Capture the cell that displays the provided text and extract its [x, y] central coordinate. 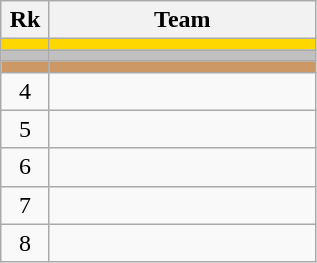
Rk [26, 20]
Team [182, 20]
7 [26, 205]
6 [26, 167]
4 [26, 91]
5 [26, 129]
8 [26, 243]
